Return the [X, Y] coordinate for the center point of the cell that contains the specified text.  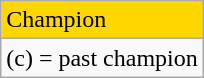
Champion [102, 20]
(c) = past champion [102, 58]
